Find where the given text appears and provide that cell's center as [X, Y] coordinate. 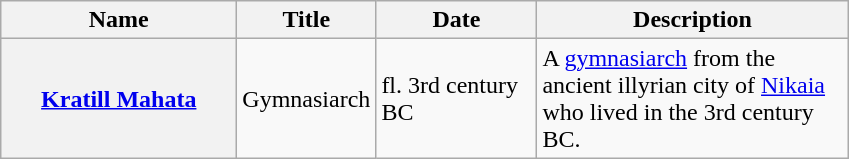
Date [456, 20]
Description [692, 20]
Kratill Mahata [119, 98]
Gymnasiarch [306, 98]
A gymnasiarch from the ancient illyrian city of Nikaia who lived in the 3rd century BC. [692, 98]
Title [306, 20]
fl. 3rd century BC [456, 98]
Name [119, 20]
